Output the [x, y] coordinate of the center of the cell containing the given text.  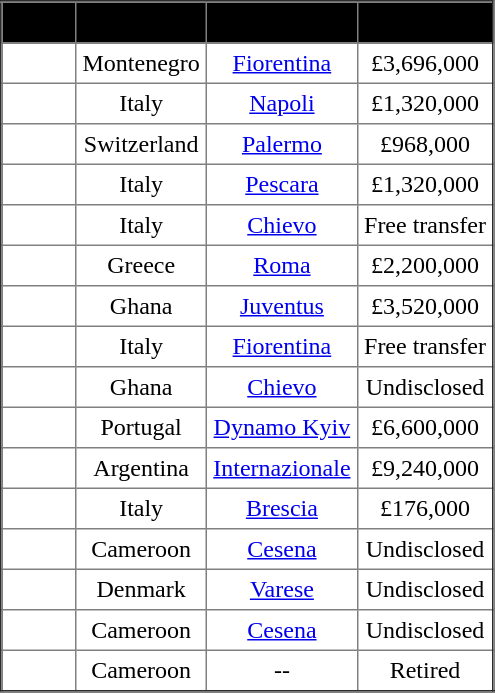
Montenegro [142, 63]
Juventus [282, 306]
Fee [425, 22]
Denmark [142, 589]
£9,240,000 [425, 468]
Portugal [142, 427]
£176,000 [425, 508]
Brescia [282, 508]
£3,696,000 [425, 63]
£2,200,000 [425, 265]
Internazionale [282, 468]
-- [282, 670]
Dynamo Kyiv [282, 427]
Varese [282, 589]
Moving to [282, 22]
Roma [282, 265]
Name [39, 22]
£6,600,000 [425, 427]
Retired [425, 670]
Pescara [282, 184]
Napoli [282, 103]
£968,000 [425, 144]
£3,520,000 [425, 306]
Switzerland [142, 144]
Argentina [142, 468]
Greece [142, 265]
Palermo [282, 144]
Nationality [142, 22]
